Determine the [X, Y] coordinate at the center of the cell enclosing the given text.  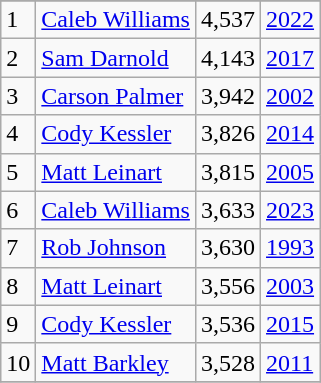
3,942 [228, 96]
Sam Darnold [116, 58]
2017 [290, 58]
8 [18, 286]
Rob Johnson [116, 248]
3 [18, 96]
5 [18, 172]
3,536 [228, 324]
9 [18, 324]
3,630 [228, 248]
2015 [290, 324]
2022 [290, 20]
3,633 [228, 210]
2002 [290, 96]
3,528 [228, 362]
10 [18, 362]
7 [18, 248]
4,537 [228, 20]
Carson Palmer [116, 96]
2 [18, 58]
2003 [290, 286]
Matt Barkley [116, 362]
1 [18, 20]
3,815 [228, 172]
2005 [290, 172]
2014 [290, 134]
1993 [290, 248]
4 [18, 134]
2011 [290, 362]
4,143 [228, 58]
3,556 [228, 286]
2023 [290, 210]
3,826 [228, 134]
6 [18, 210]
